Detect which cell encompasses the target text, then output its (x, y) center coordinate. 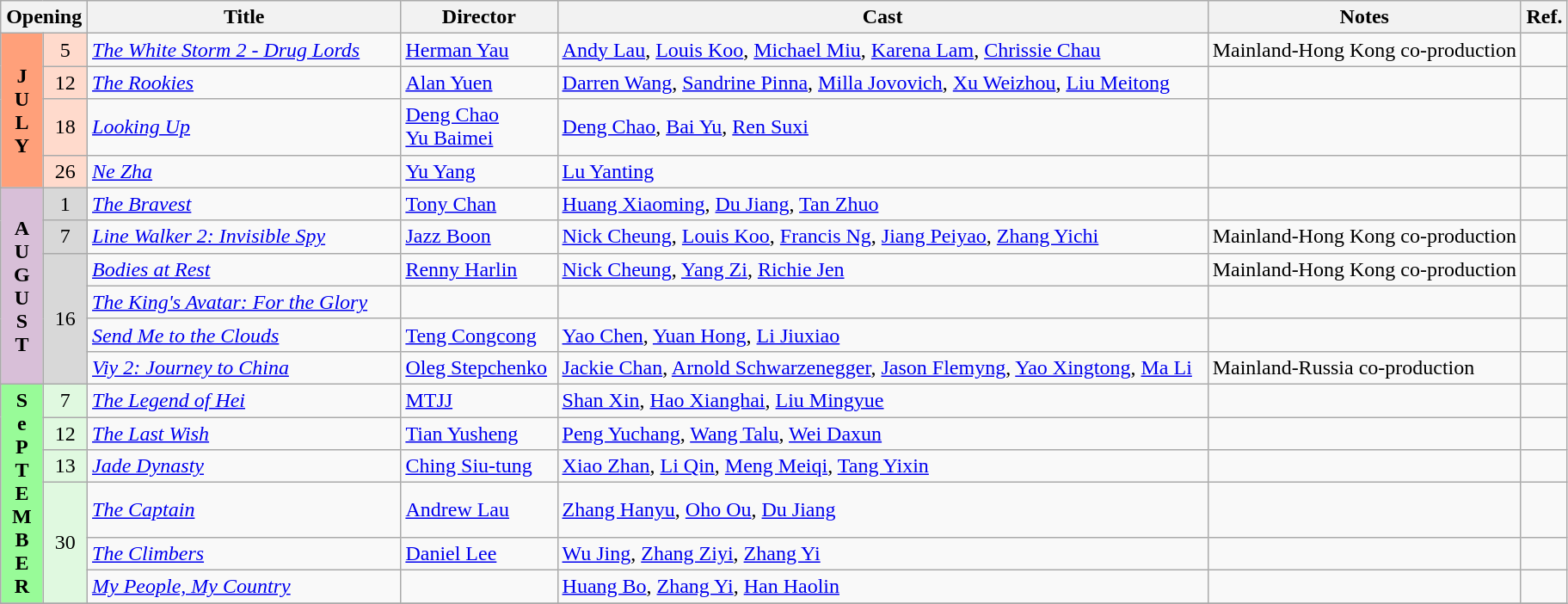
Herman Yau (479, 50)
The Rookies (244, 83)
Oleg Stepchenko (479, 367)
Lu Yanting (882, 171)
Title (244, 17)
5 (65, 50)
Viy 2: Journey to China (244, 367)
Opening (45, 17)
The White Storm 2 - Drug Lords (244, 50)
The Last Wish (244, 433)
Cast (882, 17)
1 (65, 204)
Zhang Hanyu, Oho Ou, Du Jiang (882, 510)
Line Walker 2: Invisible Spy (244, 237)
Renny Harlin (479, 269)
Jade Dynasty (244, 466)
The Climbers (244, 553)
Peng Yuchang, Wang Talu, Wei Daxun (882, 433)
Alan Yuen (479, 83)
Send Me to the Clouds (244, 335)
Bodies at Rest (244, 269)
Huang Bo, Zhang Yi, Han Haolin (882, 586)
JULY (22, 110)
Daniel Lee (479, 553)
Deng Chao Yu Baimei (479, 127)
Darren Wang, Sandrine Pinna, Milla Jovovich, Xu Weizhou, Liu Meitong (882, 83)
Tony Chan (479, 204)
The Legend of Hei (244, 400)
Looking Up (244, 127)
Huang Xiaoming, Du Jiang, Tan Zhuo (882, 204)
Nick Cheung, Louis Koo, Francis Ng, Jiang Peiyao, Zhang Yichi (882, 237)
Shan Xin, Hao Xianghai, Liu Mingyue (882, 400)
Wu Jing, Zhang Ziyi, Zhang Yi (882, 553)
Yu Yang (479, 171)
Ne Zha (244, 171)
Director (479, 17)
Mainland-Russia co-production (1364, 367)
18 (65, 127)
The King's Avatar: For the Glory (244, 302)
Deng Chao, Bai Yu, Ren Suxi (882, 127)
Andy Lau, Louis Koo, Michael Miu, Karena Lam, Chrissie Chau (882, 50)
Teng Congcong (479, 335)
Tian Yusheng (479, 433)
Ref. (1544, 17)
Andrew Lau (479, 510)
SePTEMBER (22, 493)
26 (65, 171)
30 (65, 543)
The Captain (244, 510)
AUGUST (22, 286)
13 (65, 466)
Yao Chen, Yuan Hong, Li Jiuxiao (882, 335)
Xiao Zhan, Li Qin, Meng Meiqi, Tang Yixin (882, 466)
16 (65, 318)
The Bravest (244, 204)
Nick Cheung, Yang Zi, Richie Jen (882, 269)
Jackie Chan, Arnold Schwarzenegger, Jason Flemyng, Yao Xingtong, Ma Li (882, 367)
MTJJ (479, 400)
My People, My Country (244, 586)
Ching Siu-tung (479, 466)
Notes (1364, 17)
Jazz Boon (479, 237)
